Return (x, y) of the center of cell containing provided text 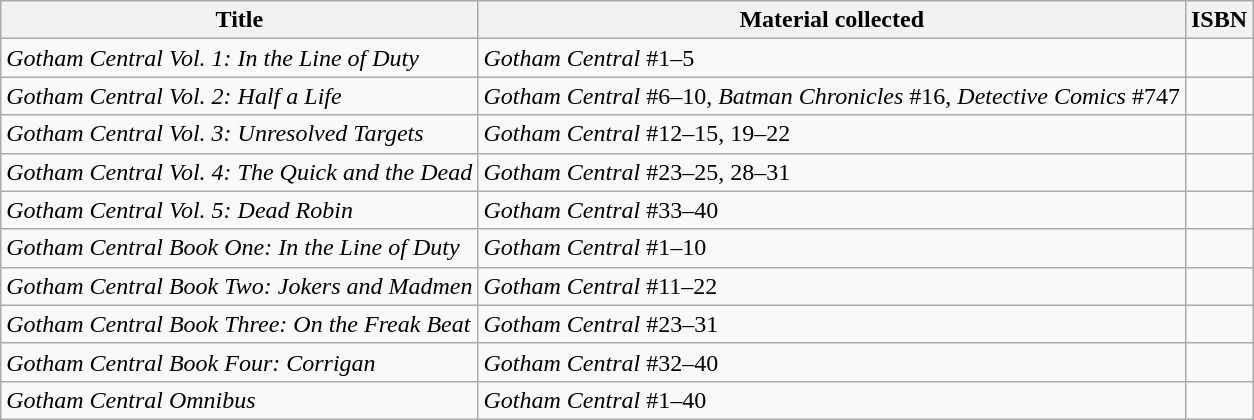
Gotham Central #23–31 (832, 324)
ISBN (1218, 20)
Gotham Central #1–5 (832, 58)
Gotham Central #33–40 (832, 210)
Gotham Central Book One: In the Line of Duty (240, 248)
Gotham Central #6–10, Batman Chronicles #16, Detective Comics #747 (832, 96)
Gotham Central #12–15, 19–22 (832, 134)
Gotham Central Vol. 1: In the Line of Duty (240, 58)
Gotham Central Vol. 2: Half a Life (240, 96)
Gotham Central Book Two: Jokers and Madmen (240, 286)
Gotham Central #11–22 (832, 286)
Gotham Central #1–10 (832, 248)
Gotham Central Book Three: On the Freak Beat (240, 324)
Gotham Central Vol. 5: Dead Robin (240, 210)
Gotham Central #32–40 (832, 362)
Gotham Central Vol. 3: Unresolved Targets (240, 134)
Title (240, 20)
Gotham Central #23–25, 28–31 (832, 172)
Gotham Central Book Four: Corrigan (240, 362)
Gotham Central Omnibus (240, 400)
Gotham Central #1–40 (832, 400)
Material collected (832, 20)
Gotham Central Vol. 4: The Quick and the Dead (240, 172)
